Scan for the cell matching the given text and deliver its [X, Y] coordinate at center. 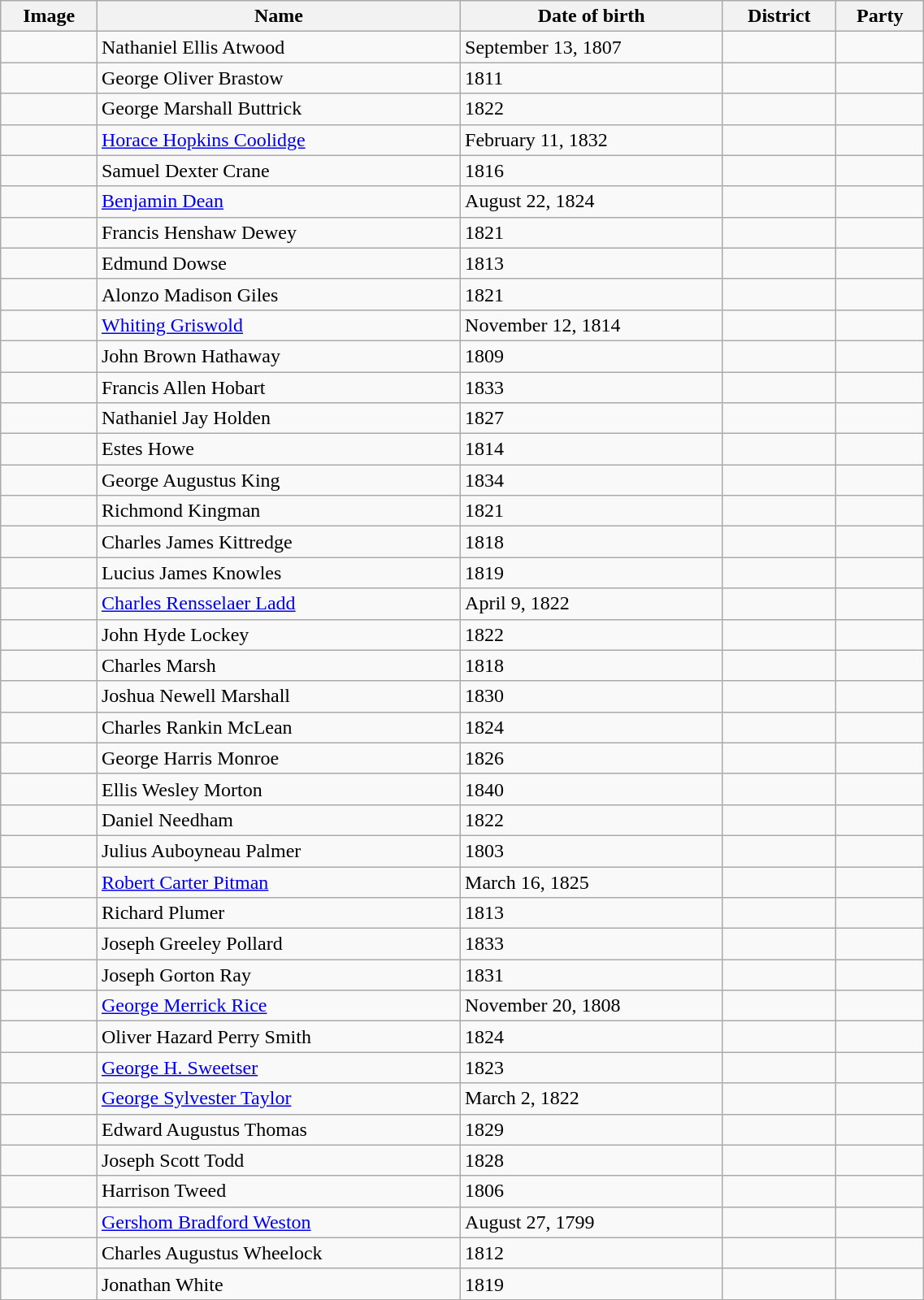
Samuel Dexter Crane [278, 171]
1827 [592, 418]
1806 [592, 1191]
Charles Augustus Wheelock [278, 1253]
Edmund Dowse [278, 263]
Charles Rensselaer Ladd [278, 604]
Richard Plumer [278, 913]
Nathaniel Ellis Atwood [278, 47]
Francis Allen Hobart [278, 388]
Benjamin Dean [278, 201]
Jonathan White [278, 1284]
August 22, 1824 [592, 201]
Harrison Tweed [278, 1191]
Charles Rankin McLean [278, 727]
August 27, 1799 [592, 1222]
Charles Marsh [278, 665]
Lucius James Knowles [278, 573]
George Merrick Rice [278, 1006]
Alonzo Madison Giles [278, 294]
Joseph Gorton Ray [278, 975]
Charles James Kittredge [278, 542]
1814 [592, 449]
Joshua Newell Marshall [278, 696]
1831 [592, 975]
March 2, 1822 [592, 1098]
Robert Carter Pitman [278, 882]
Oliver Hazard Perry Smith [278, 1037]
Joseph Scott Todd [278, 1160]
1811 [592, 78]
1829 [592, 1129]
November 20, 1808 [592, 1006]
John Brown Hathaway [278, 356]
1812 [592, 1253]
John Hyde Lockey [278, 635]
March 16, 1825 [592, 882]
George Harris Monroe [278, 758]
Edward Augustus Thomas [278, 1129]
George Oliver Brastow [278, 78]
April 9, 1822 [592, 604]
1809 [592, 356]
Ellis Wesley Morton [278, 789]
Party [880, 16]
1840 [592, 789]
1828 [592, 1160]
1816 [592, 171]
Nathaniel Jay Holden [278, 418]
District [779, 16]
Whiting Griswold [278, 325]
Daniel Needham [278, 820]
September 13, 1807 [592, 47]
Name [278, 16]
Estes Howe [278, 449]
1830 [592, 696]
George Sylvester Taylor [278, 1098]
Joseph Greeley Pollard [278, 944]
1823 [592, 1068]
November 12, 1814 [592, 325]
1803 [592, 851]
Gershom Bradford Weston [278, 1222]
1826 [592, 758]
1834 [592, 480]
Julius Auboyneau Palmer [278, 851]
George Augustus King [278, 480]
Horace Hopkins Coolidge [278, 140]
Date of birth [592, 16]
February 11, 1832 [592, 140]
Image [49, 16]
Francis Henshaw Dewey [278, 232]
George H. Sweetser [278, 1068]
Richmond Kingman [278, 511]
George Marshall Buttrick [278, 109]
